Determine the (X, Y) coordinate at the center of the cell enclosing the given text.  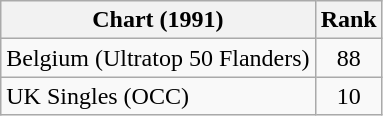
Belgium (Ultratop 50 Flanders) (158, 58)
10 (348, 96)
88 (348, 58)
Rank (348, 20)
Chart (1991) (158, 20)
UK Singles (OCC) (158, 96)
